For the text-containing cell, return its midpoint in [x, y] coordinate format. 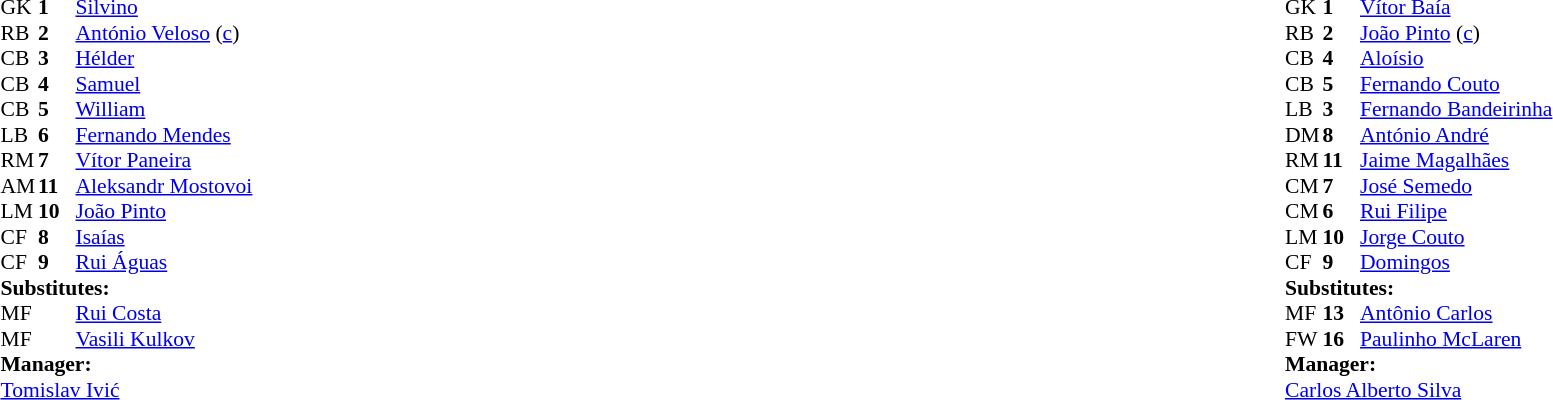
Vasili Kulkov [164, 339]
Vítor Paneira [164, 161]
Domingos [1456, 263]
DM [1304, 135]
Hélder [164, 59]
William [164, 109]
AM [19, 186]
Paulinho McLaren [1456, 339]
Aloísio [1456, 59]
Jorge Couto [1456, 237]
FW [1304, 339]
Samuel [164, 84]
Rui Filipe [1456, 211]
Fernando Bandeirinha [1456, 109]
Aleksandr Mostovoi [164, 186]
16 [1342, 339]
António André [1456, 135]
13 [1342, 313]
Rui Águas [164, 263]
Isaías [164, 237]
Rui Costa [164, 313]
João Pinto (c) [1456, 33]
Antônio Carlos [1456, 313]
Fernando Mendes [164, 135]
João Pinto [164, 211]
António Veloso (c) [164, 33]
Jaime Magalhães [1456, 161]
José Semedo [1456, 186]
Fernando Couto [1456, 84]
